Extract the (X, Y) coordinate from the center of the cell holding the provided text.  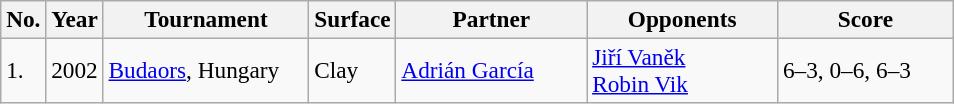
Jiří Vaněk Robin Vik (682, 70)
Partner (492, 19)
2002 (74, 70)
Surface (352, 19)
Adrián García (492, 70)
Budaors, Hungary (206, 70)
6–3, 0–6, 6–3 (866, 70)
Clay (352, 70)
Tournament (206, 19)
Opponents (682, 19)
Score (866, 19)
1. (24, 70)
Year (74, 19)
No. (24, 19)
